Detect which cell encompasses the target text, then output its (X, Y) center coordinate. 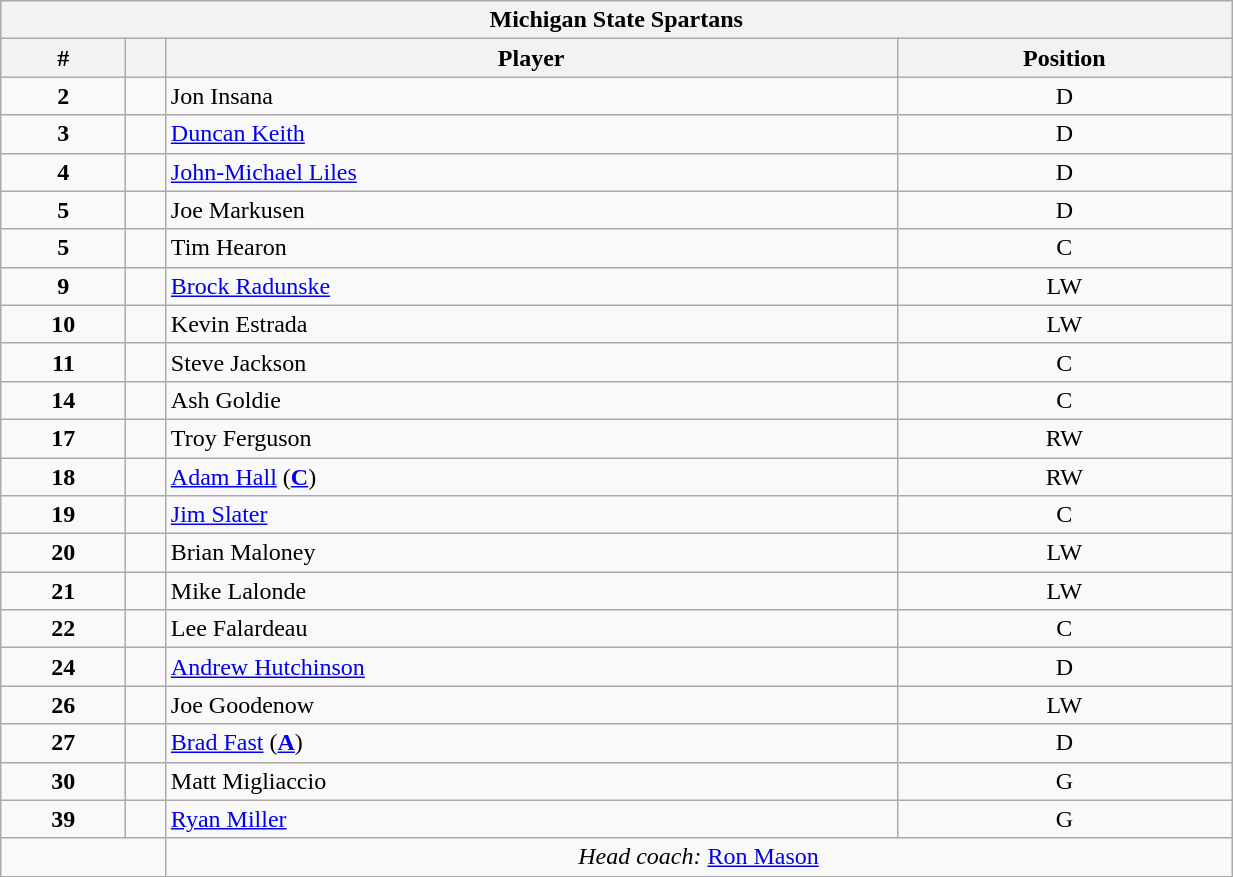
10 (64, 324)
Brian Maloney (531, 553)
18 (64, 477)
John-Michael Liles (531, 172)
19 (64, 515)
Ash Goldie (531, 400)
Lee Falardeau (531, 629)
4 (64, 172)
Brock Radunske (531, 286)
Matt Migliaccio (531, 781)
Mike Lalonde (531, 591)
26 (64, 705)
Michigan State Spartans (616, 20)
14 (64, 400)
Duncan Keith (531, 134)
Head coach: Ron Mason (698, 857)
9 (64, 286)
20 (64, 553)
Steve Jackson (531, 362)
Ryan Miller (531, 819)
30 (64, 781)
27 (64, 743)
Brad Fast (A) (531, 743)
21 (64, 591)
Adam Hall (C) (531, 477)
Jim Slater (531, 515)
3 (64, 134)
Joe Goodenow (531, 705)
Joe Markusen (531, 210)
11 (64, 362)
Andrew Hutchinson (531, 667)
# (64, 58)
2 (64, 96)
39 (64, 819)
Player (531, 58)
Troy Ferguson (531, 438)
Tim Hearon (531, 248)
Position (1064, 58)
17 (64, 438)
Kevin Estrada (531, 324)
22 (64, 629)
24 (64, 667)
Jon Insana (531, 96)
